Identify which cell holds the provided text, then report its [x, y] central coordinate. 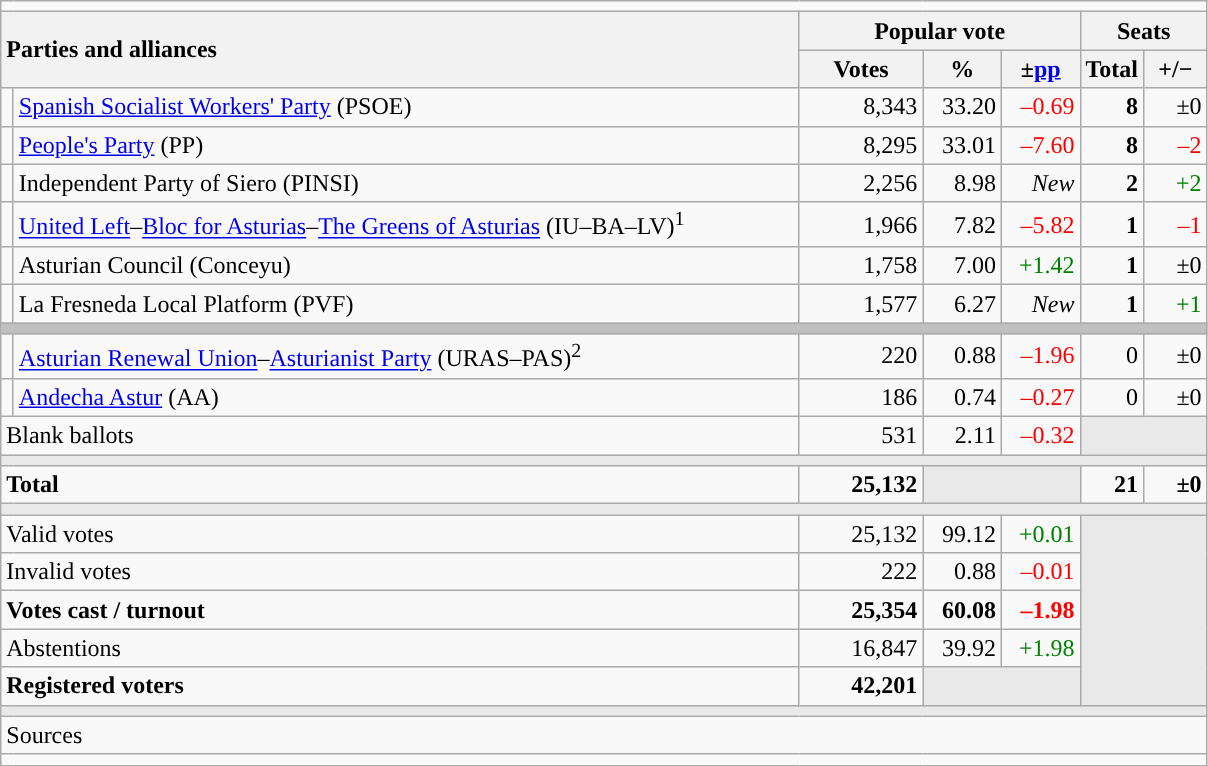
+1.42 [1040, 266]
60.08 [962, 610]
25,354 [861, 610]
186 [861, 397]
8,295 [861, 145]
+0.01 [1040, 534]
–7.60 [1040, 145]
222 [861, 572]
Invalid votes [400, 572]
Seats [1144, 31]
–5.82 [1040, 224]
33.01 [962, 145]
Abstentions [400, 648]
Parties and alliances [400, 50]
–0.01 [1040, 572]
–2 [1176, 145]
–0.69 [1040, 107]
531 [861, 435]
1,966 [861, 224]
Votes cast / turnout [400, 610]
21 [1112, 485]
8,343 [861, 107]
Registered voters [400, 686]
% [962, 69]
0.74 [962, 397]
Asturian Renewal Union–Asturianist Party (URAS–PAS)2 [406, 356]
Asturian Council (Conceyu) [406, 266]
2.11 [962, 435]
1,577 [861, 304]
2 [1112, 183]
±pp [1040, 69]
+1.98 [1040, 648]
7.00 [962, 266]
+2 [1176, 183]
–0.27 [1040, 397]
39.92 [962, 648]
+/− [1176, 69]
99.12 [962, 534]
Blank ballots [400, 435]
People's Party (PP) [406, 145]
+1 [1176, 304]
Popular vote [940, 31]
–1 [1176, 224]
–1.96 [1040, 356]
2,256 [861, 183]
–0.32 [1040, 435]
Independent Party of Siero (PINSI) [406, 183]
33.20 [962, 107]
7.82 [962, 224]
1,758 [861, 266]
Votes [861, 69]
Valid votes [400, 534]
42,201 [861, 686]
16,847 [861, 648]
United Left–Bloc for Asturias–The Greens of Asturias (IU–BA–LV)1 [406, 224]
Andecha Astur (AA) [406, 397]
La Fresneda Local Platform (PVF) [406, 304]
220 [861, 356]
–1.98 [1040, 610]
Spanish Socialist Workers' Party (PSOE) [406, 107]
6.27 [962, 304]
Sources [604, 735]
8.98 [962, 183]
